Scan for the cell matching the given text and deliver its (x, y) coordinate at center. 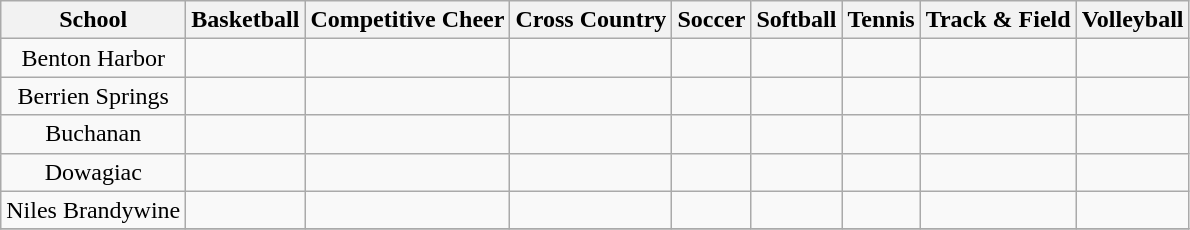
Tennis (881, 20)
Soccer (712, 20)
School (94, 20)
Berrien Springs (94, 96)
Benton Harbor (94, 58)
Basketball (246, 20)
Dowagiac (94, 172)
Cross Country (591, 20)
Track & Field (998, 20)
Softball (796, 20)
Volleyball (1132, 20)
Buchanan (94, 134)
Niles Brandywine (94, 210)
Competitive Cheer (408, 20)
